For the text-containing cell, return its midpoint in (x, y) coordinate format. 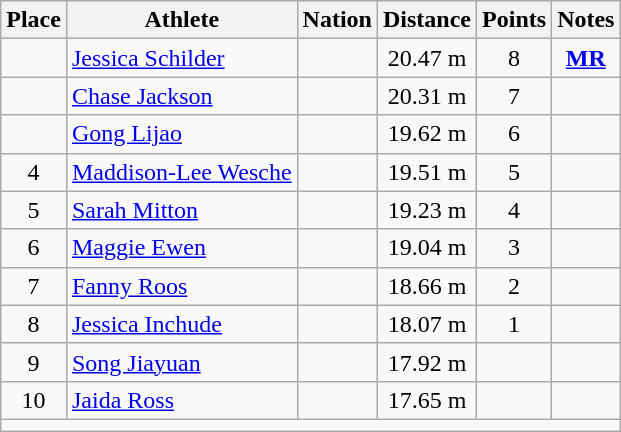
Notes (586, 20)
20.47 m (426, 58)
Sarah Mitton (182, 210)
19.62 m (426, 134)
18.07 m (426, 324)
Points (514, 20)
Place (34, 20)
9 (34, 362)
Song Jiayuan (182, 362)
Jessica Inchude (182, 324)
17.65 m (426, 400)
17.92 m (426, 362)
19.04 m (426, 248)
1 (514, 324)
19.51 m (426, 172)
Maggie Ewen (182, 248)
10 (34, 400)
2 (514, 286)
Athlete (182, 20)
20.31 m (426, 96)
3 (514, 248)
19.23 m (426, 210)
Jessica Schilder (182, 58)
Distance (426, 20)
18.66 m (426, 286)
MR (586, 58)
Gong Lijao (182, 134)
Jaida Ross (182, 400)
Maddison-Lee Wesche (182, 172)
Nation (337, 20)
Fanny Roos (182, 286)
Chase Jackson (182, 96)
